Detect which cell encompasses the target text, then output its (X, Y) center coordinate. 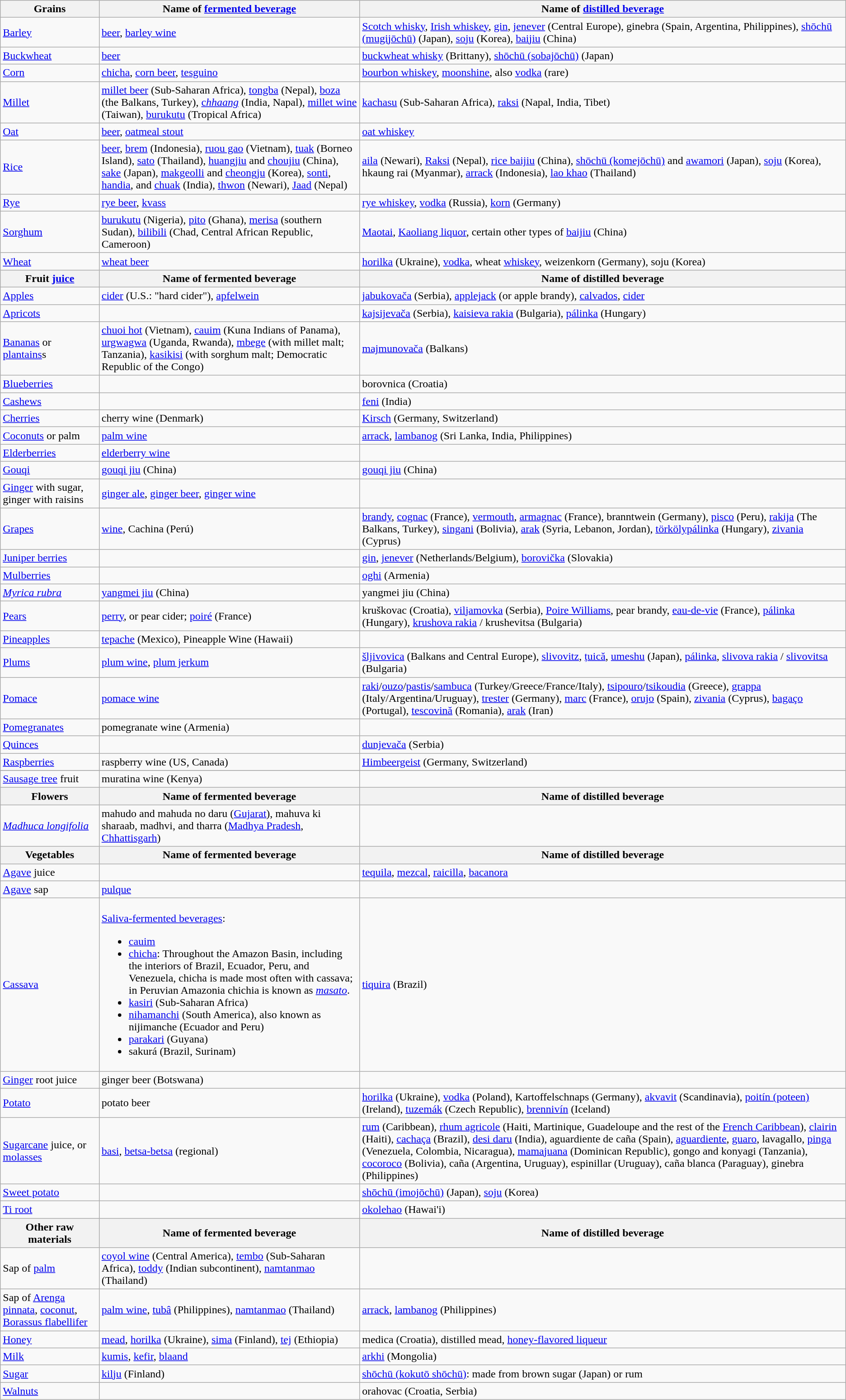
basi, betsa-betsa (regional) (230, 1151)
Pomace (50, 698)
Sweet potato (50, 1192)
orahovac (Croatia, Serbia) (603, 1391)
tequila, mezcal, raicilla, bacanora (603, 872)
Himbeergeist (Germany, Switzerland) (603, 762)
Madhuca longifolia (50, 826)
beer, barley wine (230, 33)
Grains (50, 9)
shōchū (kokutō shōchū): made from brown sugar (Japan) or rum (603, 1374)
Pineapples (50, 639)
medica (Croatia), distilled mead, honey-flavored liqueur (603, 1339)
Pomegranates (50, 728)
Apricots (50, 313)
beer, oatmeal stout (230, 132)
coyol wine (Central America), tembo (Sub-Saharan Africa), toddy (Indian subcontinent), namtanmao (Thailand) (230, 1268)
Buckwheat (50, 56)
palm wine, tubâ (Philippines), namtanmao (Thailand) (230, 1310)
Vegetables (50, 855)
cider (U.S.: "hard cider"), apfelwein (230, 296)
kumis, kefir, blaand (230, 1357)
feni (India) (603, 401)
mahudo and mahuda no daru (Gujarat), mahuva ki sharaab, madhvi, and tharra (Madhya Pradesh, Chhattisgarh) (230, 826)
ginger ale, ginger beer, ginger wine (230, 493)
Other raw materials (50, 1233)
šljivovica (Balkans and Central Europe), slivovitz, țuică, umeshu (Japan), pálinka, slivova rakia / slivovitsa (Bulgaria) (603, 662)
burukutu (Nigeria), pito (Ghana), merisa (southern Sudan), bilibili (Chad, Central African Republic, Cameroon) (230, 232)
horilka (Ukraine), vodka, wheat whiskey, weizenkorn (Germany), soju (Korea) (603, 261)
Rye (50, 202)
Cashews (50, 401)
arrack, lambanog (Sri Lanka, India, Philippines) (603, 436)
Sugarcane juice, or molasses (50, 1151)
Grapes (50, 529)
bourbon whiskey, moonshine, also vodka (rare) (603, 73)
ginger beer (Botswana) (230, 1080)
Cassava (50, 984)
Pears (50, 615)
majmunovača (Balkans) (603, 349)
Plums (50, 662)
borovnica (Croatia) (603, 384)
arrack, lambanog (Philippines) (603, 1310)
Sugar (50, 1374)
Fruit juice (50, 278)
jabukovača (Serbia), applejack (or apple brandy), calvados, cider (603, 296)
dunjevača (Serbia) (603, 745)
pulque (230, 889)
Elderberries (50, 453)
Raspberries (50, 762)
kajsijevača (Serbia), kaisieva rakia (Bulgaria), pálinka (Hungary) (603, 313)
Mulberries (50, 575)
Ti root (50, 1209)
Sorghum (50, 232)
Quinces (50, 745)
Myrica rubra (50, 592)
pomegranate wine (Armenia) (230, 728)
muratina wine (Kenya) (230, 779)
tiquira (Brazil) (603, 984)
Rice (50, 167)
Potato (50, 1103)
Juniper berries (50, 558)
rye beer, kvass (230, 202)
Kirsch (Germany, Switzerland) (603, 418)
Maotai, Kaoliang liquor, certain other types of baijiu (China) (603, 232)
Wheat (50, 261)
wine, Cachina (Perú) (230, 529)
arkhi (Mongolia) (603, 1357)
Ginger with sugar, ginger with raisins (50, 493)
buckwheat whisky (Brittany), shōchū (sobajōchū) (Japan) (603, 56)
gin, jenever (Netherlands/Belgium), borovička (Slovakia) (603, 558)
oghi (Armenia) (603, 575)
Agave juice (50, 872)
plum wine, plum jerkum (230, 662)
kachasu (Sub-Saharan Africa), raksi (Napal, India, Tibet) (603, 102)
Ginger root juice (50, 1080)
potato beer (230, 1103)
palm wine (230, 436)
shōchū (imojōchū) (Japan), soju (Korea) (603, 1192)
Cherries (50, 418)
oat whiskey (603, 132)
Flowers (50, 796)
chicha, corn beer, tesguino (230, 73)
Millet (50, 102)
Barley (50, 33)
Agave sap (50, 889)
kilju (Finland) (230, 1374)
Gouqi (50, 470)
perry, or pear cider; poiré (France) (230, 615)
pomace wine (230, 698)
Sausage tree fruit (50, 779)
elderberry wine (230, 453)
Bananas or plantainss (50, 349)
beer (230, 56)
Walnuts (50, 1391)
mead, horilka (Ukraine), sima (Finland), tej (Ethiopia) (230, 1339)
cherry wine (Denmark) (230, 418)
wheat beer (230, 261)
okolehao (Hawai'i) (603, 1209)
Apples (50, 296)
Oat (50, 132)
Milk (50, 1357)
rye whiskey, vodka (Russia), korn (Germany) (603, 202)
tepache (Mexico), Pineapple Wine (Hawaii) (230, 639)
Sap of Arenga pinnata, coconut, Borassus flabellifer (50, 1310)
raspberry wine (US, Canada) (230, 762)
Sap of palm (50, 1268)
Honey (50, 1339)
Blueberries (50, 384)
Corn (50, 73)
Coconuts or palm (50, 436)
